Determine the (x, y) coordinate at the center of the cell enclosing the given text.  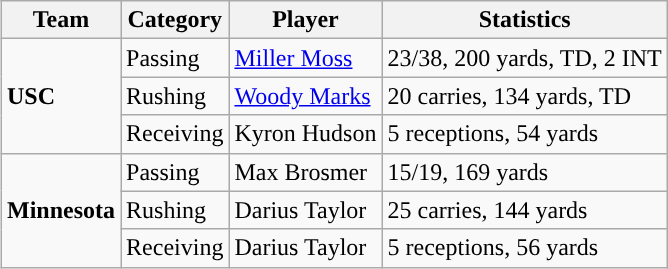
23/38, 200 yards, TD, 2 INT (524, 58)
Category (175, 20)
USC (60, 96)
5 receptions, 56 yards (524, 248)
Woody Marks (306, 96)
5 receptions, 54 yards (524, 134)
Player (306, 20)
Minnesota (60, 210)
Miller Moss (306, 58)
Max Brosmer (306, 172)
25 carries, 144 yards (524, 210)
Kyron Hudson (306, 134)
15/19, 169 yards (524, 172)
Statistics (524, 20)
Team (60, 20)
20 carries, 134 yards, TD (524, 96)
